Find where the given text appears and provide that cell's center as [x, y] coordinate. 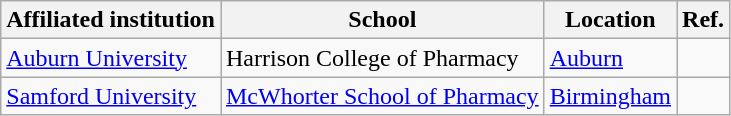
Auburn University [111, 58]
McWhorter School of Pharmacy [382, 96]
Ref. [704, 20]
School [382, 20]
Harrison College of Pharmacy [382, 58]
Location [610, 20]
Auburn [610, 58]
Samford University [111, 96]
Affiliated institution [111, 20]
Birmingham [610, 96]
